Find where the given text appears and provide that cell's center as (X, Y) coordinate. 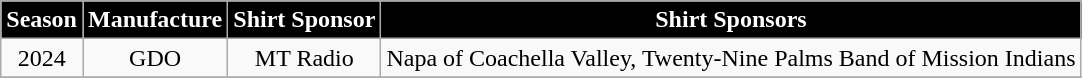
Season (42, 20)
Shirt Sponsors (731, 20)
GDO (154, 58)
2024 (42, 58)
MT Radio (304, 58)
Manufacture (154, 20)
Shirt Sponsor (304, 20)
Napa of Coachella Valley, Twenty-Nine Palms Band of Mission Indians (731, 58)
